Capture the cell that displays the provided text and extract its [x, y] central coordinate. 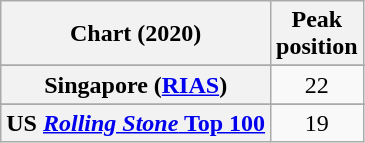
Chart (2020) [136, 34]
Singapore (RIAS) [136, 85]
Peakposition [317, 34]
US Rolling Stone Top 100 [136, 123]
22 [317, 85]
19 [317, 123]
